Determine the (X, Y) coordinate at the center of the cell enclosing the given text.  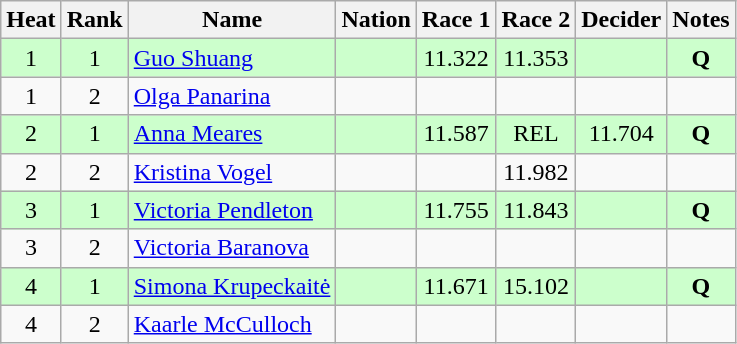
11.843 (536, 210)
11.704 (622, 134)
Name (232, 20)
11.587 (456, 134)
Kaarle McCulloch (232, 324)
Decider (622, 20)
Simona Krupeckaitė (232, 286)
11.755 (456, 210)
15.102 (536, 286)
11.322 (456, 58)
Anna Meares (232, 134)
11.353 (536, 58)
Olga Panarina (232, 96)
Kristina Vogel (232, 172)
REL (536, 134)
11.982 (536, 172)
Heat (31, 20)
Notes (701, 20)
Victoria Pendleton (232, 210)
Race 2 (536, 20)
Nation (376, 20)
Victoria Baranova (232, 248)
Guo Shuang (232, 58)
Race 1 (456, 20)
11.671 (456, 286)
Rank (94, 20)
